Pinpoint the cell where the given text exists, returning its (x, y) midpoint coordinate. 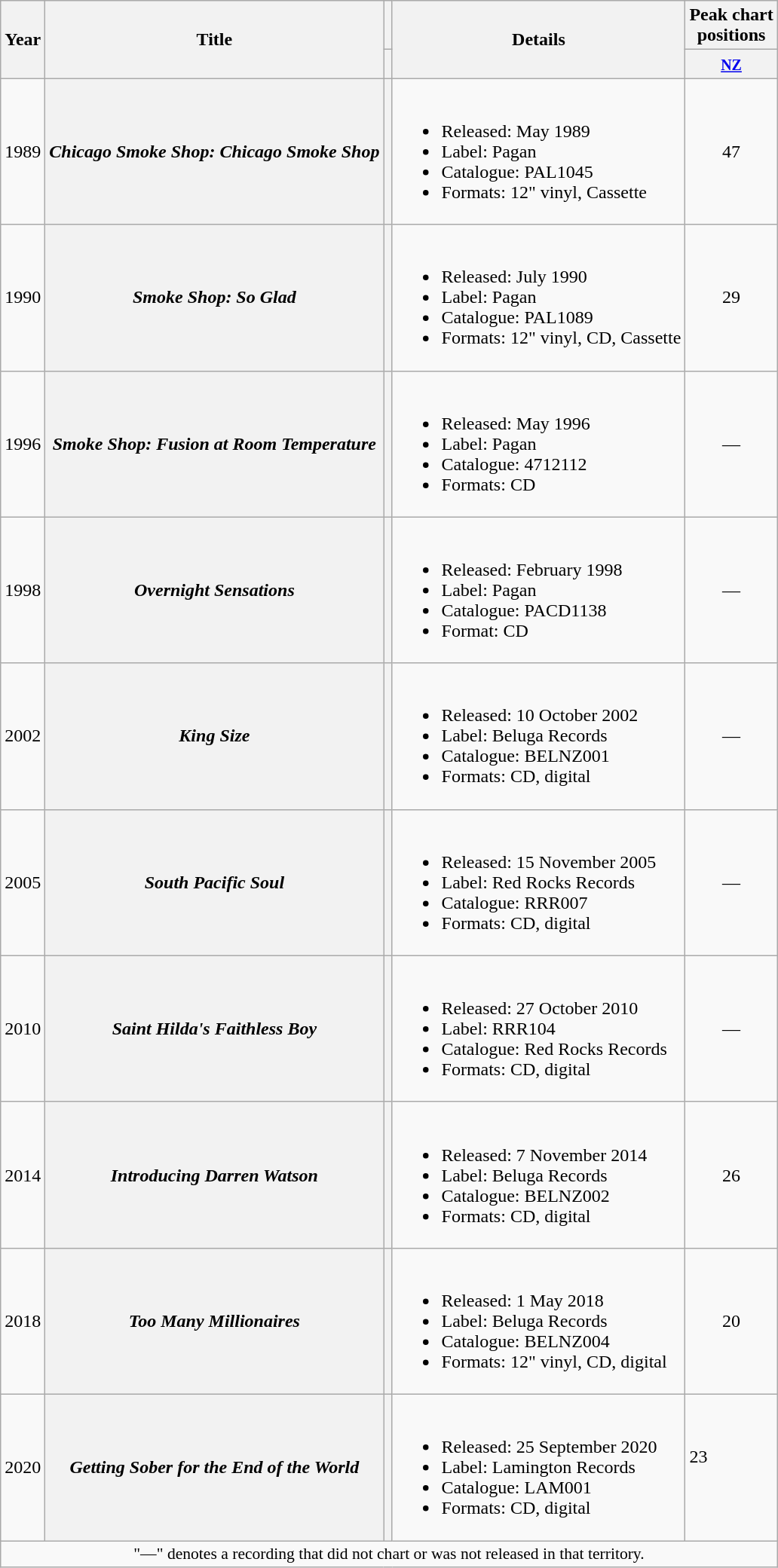
Chicago Smoke Shop: Chicago Smoke Shop (214, 151)
Released: February 1998Label: PaganCatalogue: PACD1138Format: CD (538, 590)
Too Many Millionaires (214, 1321)
"—" denotes a recording that did not chart or was not released in that territory. (389, 1554)
2002 (23, 736)
2020 (23, 1467)
1989 (23, 151)
Released: 10 October 2002Label: Beluga RecordsCatalogue: BELNZ001Formats: CD, digital (538, 736)
20 (731, 1321)
Smoke Shop: Fusion at Room Temperature (214, 444)
Title (214, 39)
King Size (214, 736)
29 (731, 298)
47 (731, 151)
1990 (23, 298)
2018 (23, 1321)
Released: 7 November 2014Label: Beluga RecordsCatalogue: BELNZ002Formats: CD, digital (538, 1175)
Introducing Darren Watson (214, 1175)
Peak chartpositions (731, 26)
1996 (23, 444)
2010 (23, 1029)
South Pacific Soul (214, 882)
Released: 1 May 2018Label: Beluga RecordsCatalogue: BELNZ004Formats: 12" vinyl, CD, digital (538, 1321)
26 (731, 1175)
NZ (731, 64)
1998 (23, 590)
Released: 27 October 2010Label: RRR104Catalogue: Red Rocks RecordsFormats: CD, digital (538, 1029)
Saint Hilda's Faithless Boy (214, 1029)
Details (538, 39)
Getting Sober for the End of the World (214, 1467)
Overnight Sensations (214, 590)
23 (731, 1467)
2005 (23, 882)
Released: 15 November 2005Label: Red Rocks RecordsCatalogue: RRR007Formats: CD, digital (538, 882)
Released: July 1990Label: PaganCatalogue: PAL1089Formats: 12" vinyl, CD, Cassette (538, 298)
2014 (23, 1175)
Released: May 1996Label: PaganCatalogue: 4712112Formats: CD (538, 444)
Smoke Shop: So Glad (214, 298)
Released: 25 September 2020Label: Lamington RecordsCatalogue: LAM001Formats: CD, digital (538, 1467)
Released: May 1989Label: PaganCatalogue: PAL1045Formats: 12" vinyl, Cassette (538, 151)
Year (23, 39)
